Search for the cell housing the specified text and yield its (x, y) center coordinate. 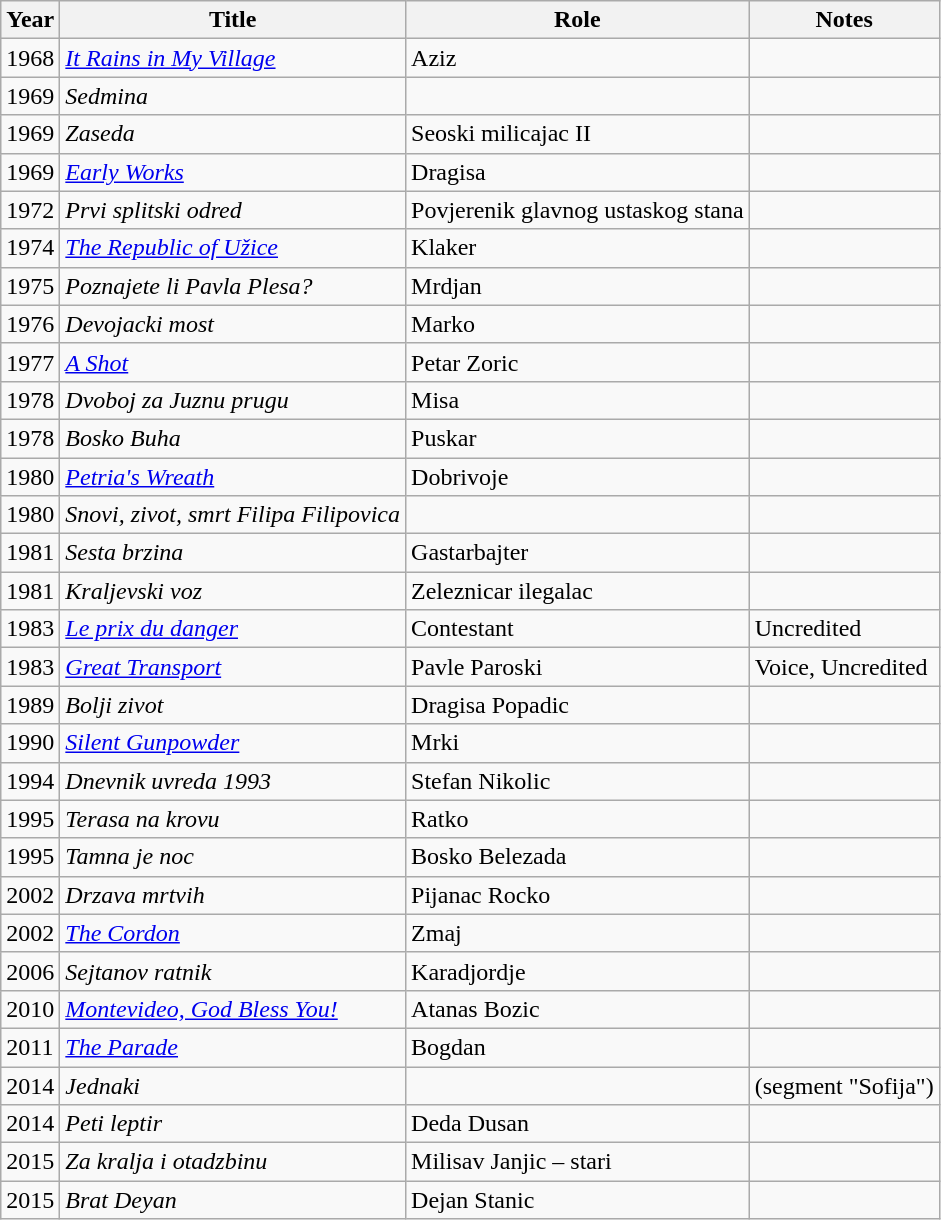
The Republic of Užice (233, 248)
Zmaj (578, 933)
Pijanac Rocko (578, 895)
Tamna je noc (233, 857)
Milisav Janjic – stari (578, 1162)
Dnevnik uvreda 1993 (233, 781)
Bolji zivot (233, 705)
Bosko Buha (233, 438)
1977 (30, 362)
Zaseda (233, 134)
Dvoboj za Juznu prugu (233, 400)
Marko (578, 324)
Bosko Belezada (578, 857)
Contestant (578, 629)
Early Works (233, 172)
2006 (30, 971)
Zeleznicar ilegalac (578, 591)
1968 (30, 58)
Year (30, 20)
Silent Gunpowder (233, 743)
The Cordon (233, 933)
Dragisa (578, 172)
Deda Dusan (578, 1124)
Atanas Bozic (578, 1009)
Brat Deyan (233, 1200)
Za kralja i otadzbinu (233, 1162)
Pavle Paroski (578, 667)
A Shot (233, 362)
1990 (30, 743)
Snovi, zivot, smrt Filipa Filipovica (233, 515)
Povjerenik glavnog ustaskog stana (578, 210)
Klaker (578, 248)
1974 (30, 248)
Petar Zoric (578, 362)
Role (578, 20)
Notes (844, 20)
2010 (30, 1009)
Dobrivoje (578, 477)
It Rains in My Village (233, 58)
1975 (30, 286)
1994 (30, 781)
Sejtanov ratnik (233, 971)
Seoski milicajac II (578, 134)
Prvi splitski odred (233, 210)
The Parade (233, 1047)
Jednaki (233, 1085)
1976 (30, 324)
Drzava mrtvih (233, 895)
Kraljevski voz (233, 591)
1972 (30, 210)
Bogdan (578, 1047)
Great Transport (233, 667)
Misa (578, 400)
Voice, Uncredited (844, 667)
Poznajete li Pavla Plesa? (233, 286)
(segment "Sofija") (844, 1085)
Mrdjan (578, 286)
Gastarbajter (578, 553)
Title (233, 20)
Stefan Nikolic (578, 781)
Dragisa Popadic (578, 705)
Ratko (578, 819)
Sesta brzina (233, 553)
Le prix du danger (233, 629)
Puskar (578, 438)
Uncredited (844, 629)
Montevideo, God Bless You! (233, 1009)
Dejan Stanic (578, 1200)
Terasa na krovu (233, 819)
Mrki (578, 743)
1989 (30, 705)
Peti leptir (233, 1124)
Sedmina (233, 96)
Petria's Wreath (233, 477)
Devojacki most (233, 324)
2011 (30, 1047)
Aziz (578, 58)
Karadjordje (578, 971)
